Pinpoint the cell where the given text exists, returning its (x, y) midpoint coordinate. 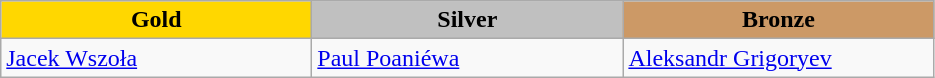
Paul Poaniéwa (468, 58)
Aleksandr Grigoryev (778, 58)
Bronze (778, 20)
Gold (156, 20)
Silver (468, 20)
Jacek Wszoła (156, 58)
